Return [x, y] of the center of cell containing provided text 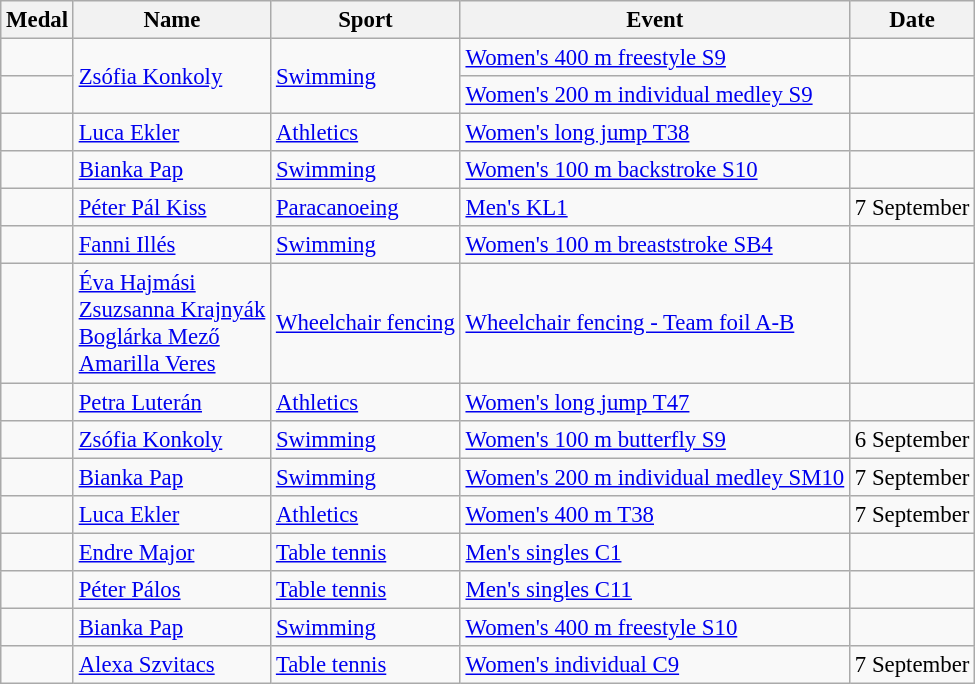
Women's long jump T47 [654, 402]
Women's 400 m freestyle S10 [654, 627]
Éva HajmásiZsuzsanna KrajnyákBoglárka MezőAmarilla Veres [172, 324]
Wheelchair fencing [366, 324]
Paracanoeing [366, 208]
Fanni Illés [172, 245]
Women's 100 m butterfly S9 [654, 439]
Wheelchair fencing - Team foil A-B [654, 324]
Women's 200 m individual medley SM10 [654, 477]
Petra Luterán [172, 402]
Women's individual C9 [654, 665]
Men's KL1 [654, 208]
Women's 400 m T38 [654, 514]
Women's 100 m breaststroke SB4 [654, 245]
Péter Pálos [172, 590]
Endre Major [172, 552]
Name [172, 20]
Women's 200 m individual medley S9 [654, 95]
Péter Pál Kiss [172, 208]
Event [654, 20]
Men's singles C11 [654, 590]
Alexa Szvitacs [172, 665]
Medal [38, 20]
6 September [912, 439]
Women's 400 m freestyle S9 [654, 58]
Sport [366, 20]
Women's long jump T38 [654, 133]
Men's singles C1 [654, 552]
Women's 100 m backstroke S10 [654, 170]
Date [912, 20]
